Detect which cell encompasses the target text, then output its (x, y) center coordinate. 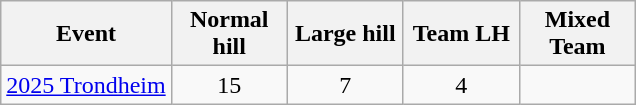
Large hill (345, 34)
Mixed Team (577, 34)
4 (461, 85)
Team LH (461, 34)
Normal hill (229, 34)
7 (345, 85)
Event (86, 34)
2025 Trondheim (86, 85)
15 (229, 85)
